From the cell containing the given text, extract its center point as (X, Y) coordinate. 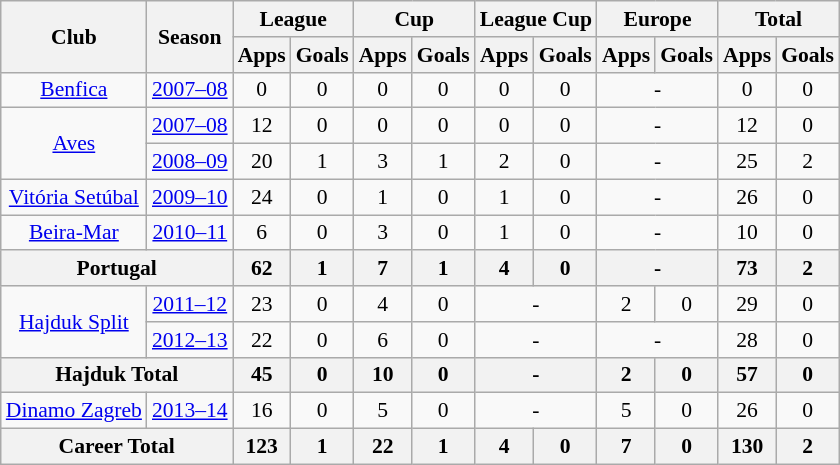
Benfica (74, 90)
73 (747, 269)
Club (74, 36)
16 (262, 411)
Total (778, 19)
28 (747, 340)
League Cup (536, 19)
Aves (74, 144)
Dinamo Zagreb (74, 411)
Beira-Mar (74, 233)
Career Total (117, 447)
123 (262, 447)
25 (747, 162)
Season (190, 36)
2013–14 (190, 411)
23 (262, 304)
57 (747, 375)
League (294, 19)
2010–11 (190, 233)
2011–12 (190, 304)
Hajduk Total (117, 375)
Hajduk Split (74, 322)
24 (262, 197)
29 (747, 304)
2009–10 (190, 197)
Portugal (117, 269)
Vitória Setúbal (74, 197)
Europe (658, 19)
20 (262, 162)
2008–09 (190, 162)
Cup (414, 19)
45 (262, 375)
2012–13 (190, 340)
130 (747, 447)
62 (262, 269)
